For the text-containing cell, return its midpoint in (X, Y) coordinate format. 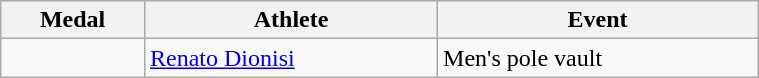
Renato Dionisi (290, 58)
Medal (73, 20)
Athlete (290, 20)
Men's pole vault (598, 58)
Event (598, 20)
